Detect which cell encompasses the target text, then output its (X, Y) center coordinate. 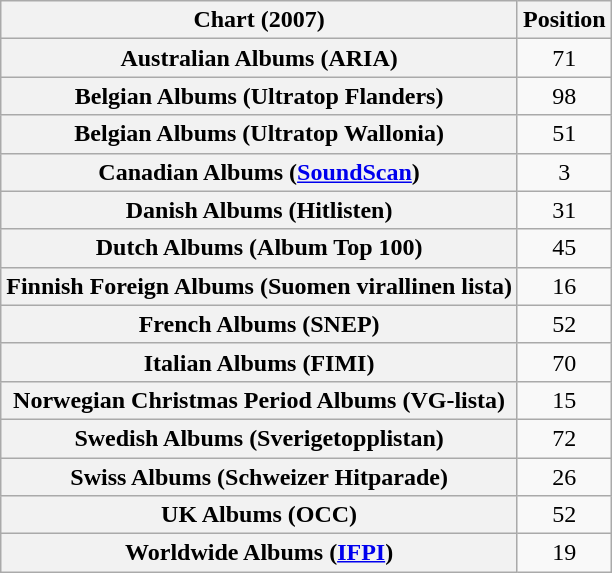
Belgian Albums (Ultratop Flanders) (260, 96)
Australian Albums (ARIA) (260, 58)
Swedish Albums (Sverigetopplistan) (260, 438)
Finnish Foreign Albums (Suomen virallinen lista) (260, 286)
Danish Albums (Hitlisten) (260, 210)
72 (564, 438)
3 (564, 172)
70 (564, 362)
71 (564, 58)
Chart (2007) (260, 20)
Norwegian Christmas Period Albums (VG-lista) (260, 400)
15 (564, 400)
26 (564, 477)
98 (564, 96)
French Albums (SNEP) (260, 324)
Position (564, 20)
Dutch Albums (Album Top 100) (260, 248)
51 (564, 134)
19 (564, 553)
Swiss Albums (Schweizer Hitparade) (260, 477)
Italian Albums (FIMI) (260, 362)
Canadian Albums (SoundScan) (260, 172)
45 (564, 248)
Belgian Albums (Ultratop Wallonia) (260, 134)
31 (564, 210)
Worldwide Albums (IFPI) (260, 553)
16 (564, 286)
UK Albums (OCC) (260, 515)
